Pinpoint the cell where the given text exists, returning its (x, y) midpoint coordinate. 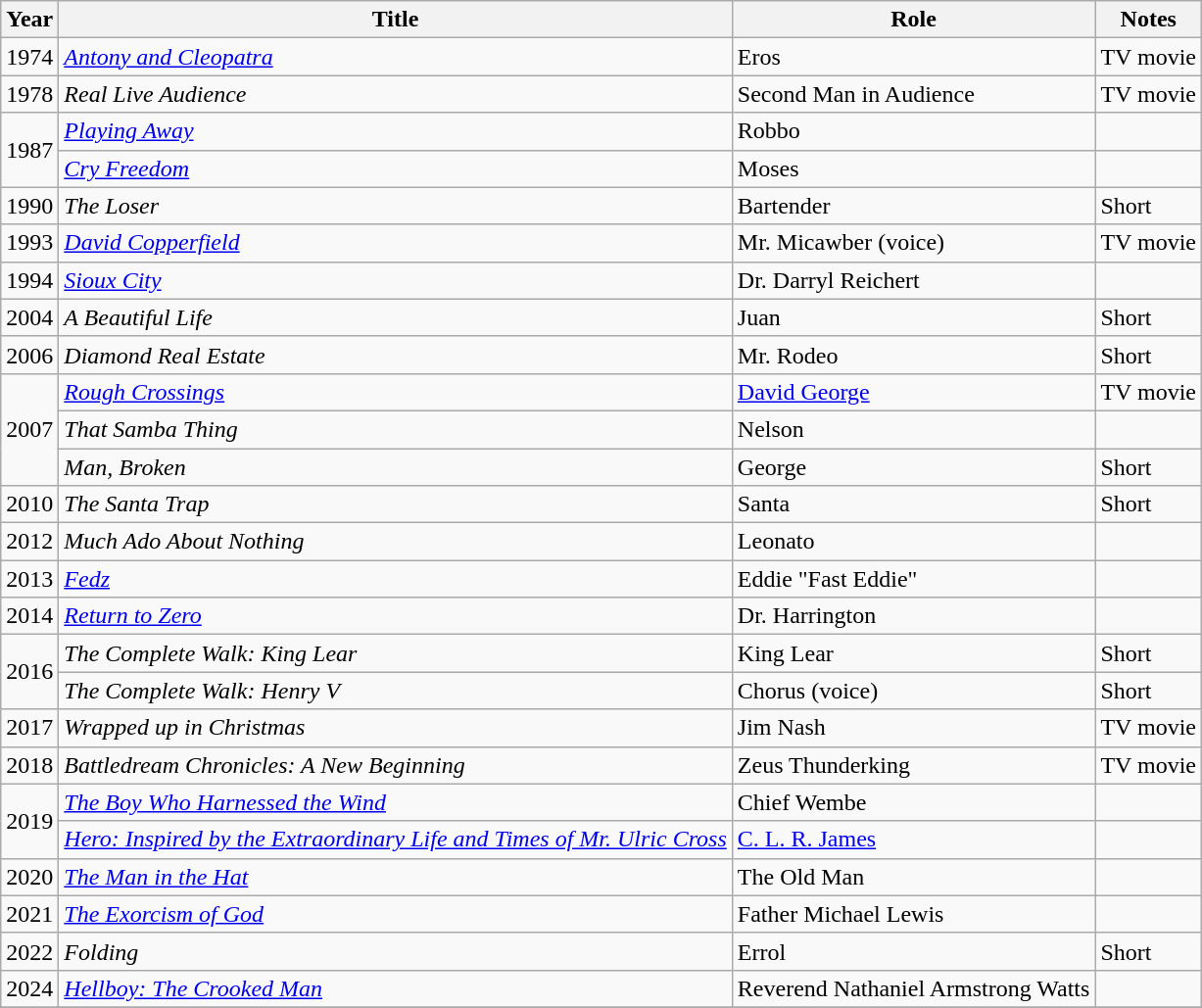
Eddie "Fast Eddie" (913, 579)
2017 (29, 728)
David George (913, 392)
Man, Broken (396, 467)
Title (396, 20)
1978 (29, 94)
That Samba Thing (396, 429)
2014 (29, 616)
Return to Zero (396, 616)
Bartender (913, 206)
Juan (913, 317)
1994 (29, 280)
2022 (29, 951)
Dr. Harrington (913, 616)
Antony and Cleopatra (396, 57)
Father Michael Lewis (913, 914)
Dr. Darryl Reichert (913, 280)
2007 (29, 429)
The Exorcism of God (396, 914)
2004 (29, 317)
2024 (29, 988)
C. L. R. James (913, 840)
Hero: Inspired by the Extraordinary Life and Times of Mr. Ulric Cross (396, 840)
Rough Crossings (396, 392)
Year (29, 20)
The Complete Walk: King Lear (396, 653)
Notes (1148, 20)
Battledream Chronicles: A New Beginning (396, 765)
Robbo (913, 131)
1987 (29, 150)
Mr. Micawber (voice) (913, 243)
Santa (913, 504)
Cry Freedom (396, 168)
1974 (29, 57)
The Loser (396, 206)
Nelson (913, 429)
1990 (29, 206)
The Old Man (913, 877)
2021 (29, 914)
2012 (29, 542)
2010 (29, 504)
Much Ado About Nothing (396, 542)
The Santa Trap (396, 504)
Leonato (913, 542)
Errol (913, 951)
2013 (29, 579)
Moses (913, 168)
2006 (29, 355)
Playing Away (396, 131)
A Beautiful Life (396, 317)
Fedz (396, 579)
Reverend Nathaniel Armstrong Watts (913, 988)
Zeus Thunderking (913, 765)
Sioux City (396, 280)
1993 (29, 243)
Wrapped up in Christmas (396, 728)
Role (913, 20)
2016 (29, 672)
2018 (29, 765)
David Copperfield (396, 243)
The Complete Walk: Henry V (396, 691)
Eros (913, 57)
The Man in the Hat (396, 877)
The Boy Who Harnessed the Wind (396, 802)
Hellboy: The Crooked Man (396, 988)
Folding (396, 951)
Mr. Rodeo (913, 355)
Second Man in Audience (913, 94)
2019 (29, 821)
Chief Wembe (913, 802)
Jim Nash (913, 728)
2020 (29, 877)
Diamond Real Estate (396, 355)
Real Live Audience (396, 94)
King Lear (913, 653)
George (913, 467)
Chorus (voice) (913, 691)
